Provide the [X, Y] coordinate of the cell's center where the given text is located.  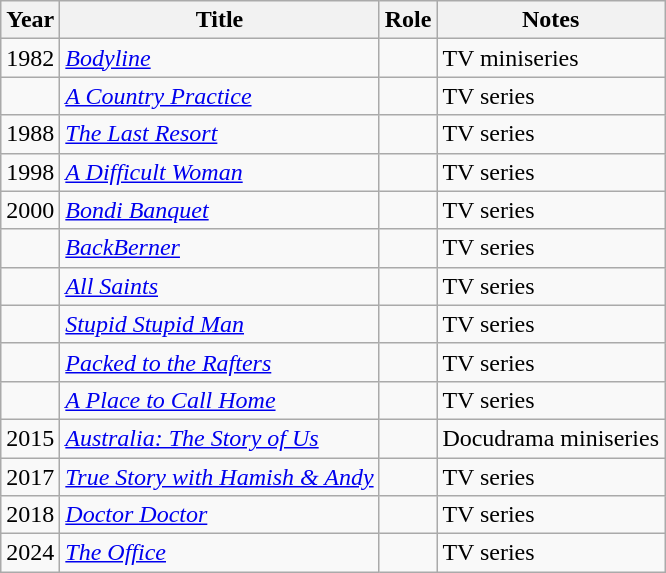
Stupid Stupid Man [220, 324]
All Saints [220, 286]
A Difficult Woman [220, 172]
1982 [30, 58]
2018 [30, 515]
The Last Resort [220, 134]
True Story with Hamish & Andy [220, 477]
A Country Practice [220, 96]
Bodyline [220, 58]
Bondi Banquet [220, 210]
Doctor Doctor [220, 515]
BackBerner [220, 248]
Year [30, 20]
1988 [30, 134]
Notes [551, 20]
2017 [30, 477]
Australia: The Story of Us [220, 438]
2015 [30, 438]
Packed to the Rafters [220, 362]
2000 [30, 210]
2024 [30, 553]
1998 [30, 172]
The Office [220, 553]
A Place to Call Home [220, 400]
TV miniseries [551, 58]
Title [220, 20]
Docudrama miniseries [551, 438]
Role [408, 20]
